From the cell containing the given text, extract its center point as [X, Y] coordinate. 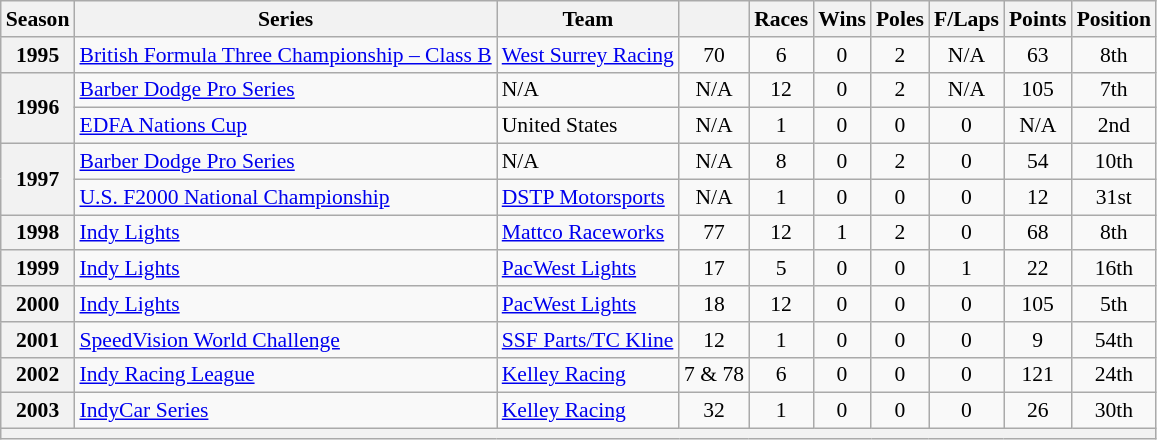
DSTP Motorsports [588, 197]
26 [1038, 411]
2003 [38, 411]
2000 [38, 304]
10th [1114, 162]
Position [1114, 19]
5 [781, 269]
77 [714, 233]
54th [1114, 340]
9 [1038, 340]
7 & 78 [714, 375]
32 [714, 411]
Races [781, 19]
Points [1038, 19]
24th [1114, 375]
18 [714, 304]
Team [588, 19]
68 [1038, 233]
2001 [38, 340]
1997 [38, 180]
22 [1038, 269]
Series [285, 19]
SpeedVision World Challenge [285, 340]
U.S. F2000 National Championship [285, 197]
United States [588, 126]
63 [1038, 55]
1995 [38, 55]
1999 [38, 269]
Poles [900, 19]
Wins [842, 19]
F/Laps [966, 19]
Indy Racing League [285, 375]
SSF Parts/TC Kline [588, 340]
West Surrey Racing [588, 55]
EDFA Nations Cup [285, 126]
70 [714, 55]
121 [1038, 375]
5th [1114, 304]
17 [714, 269]
54 [1038, 162]
1996 [38, 108]
Mattco Raceworks [588, 233]
IndyCar Series [285, 411]
16th [1114, 269]
7th [1114, 90]
2nd [1114, 126]
British Formula Three Championship – Class B [285, 55]
8 [781, 162]
30th [1114, 411]
1998 [38, 233]
31st [1114, 197]
Season [38, 19]
2002 [38, 375]
